Extract the (x, y) coordinate from the center of the cell holding the provided text.  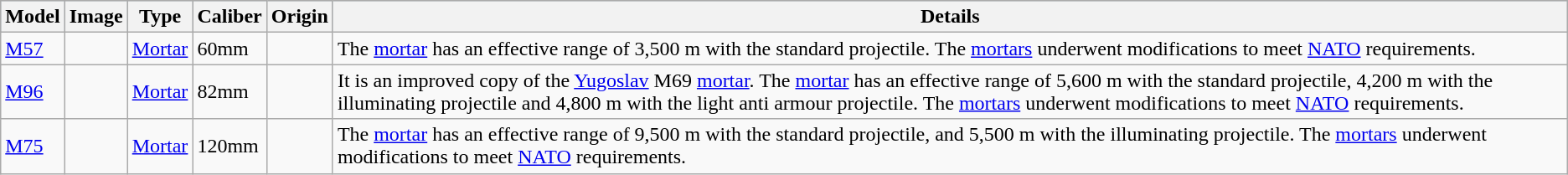
120mm (230, 146)
M75 (33, 146)
Model (33, 17)
M96 (33, 92)
The mortar has an effective range of 3,500 m with the standard projectile. The mortars underwent modifications to meet NATO requirements. (950, 49)
Image (95, 17)
60mm (230, 49)
82mm (230, 92)
Type (160, 17)
Details (950, 17)
Origin (300, 17)
Caliber (230, 17)
M57 (33, 49)
